Extract the [x, y] coordinate from the center of the cell holding the provided text.  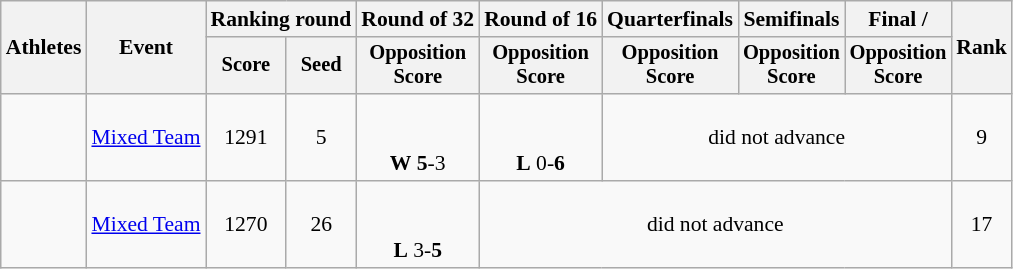
Quarterfinals [670, 19]
Score [246, 66]
Rank [982, 48]
Round of 32 [418, 19]
Seed [321, 66]
Event [146, 48]
Ranking round [282, 19]
Athletes [44, 48]
Round of 16 [540, 19]
Final / [898, 19]
1270 [246, 224]
W 5-3 [418, 138]
L 0-6 [540, 138]
9 [982, 138]
Semifinals [792, 19]
17 [982, 224]
5 [321, 138]
L 3-5 [418, 224]
1291 [246, 138]
26 [321, 224]
